Provide the [X, Y] coordinate of the cell's center where the given text is located.  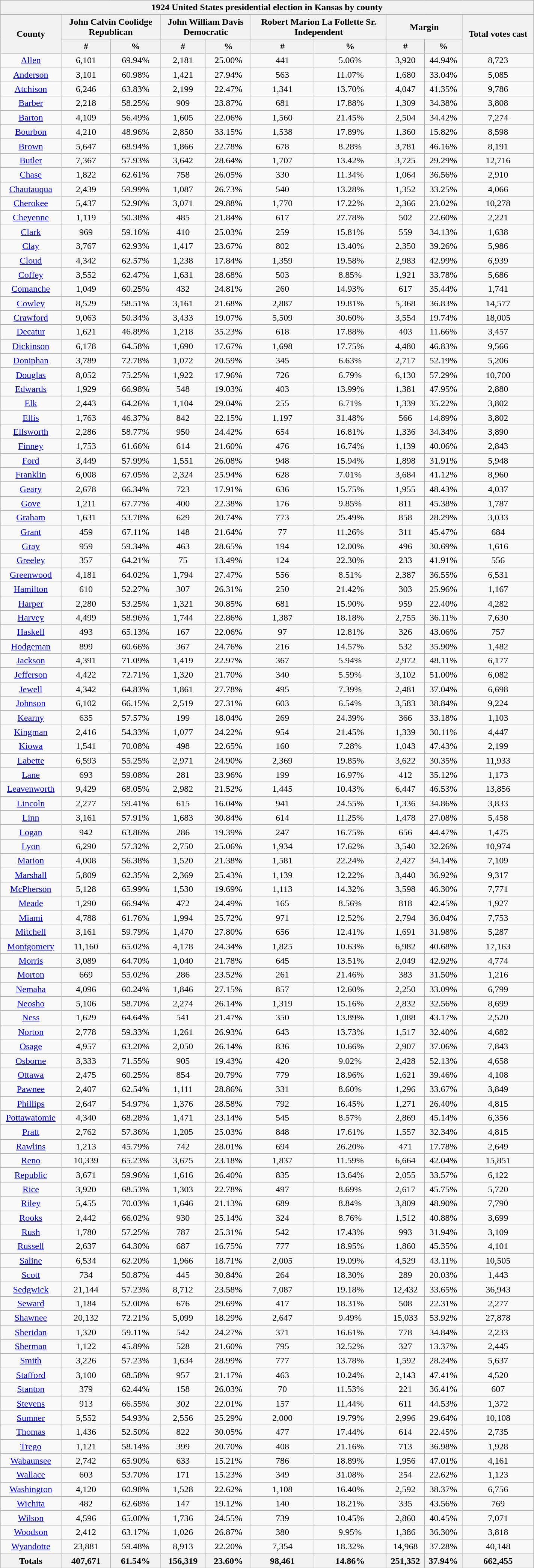
Gray [31, 546]
3,333 [86, 1060]
7.28% [350, 746]
Edwards [31, 389]
541 [183, 1018]
18.71% [228, 1261]
9,429 [86, 789]
1,520 [183, 860]
3,671 [86, 1175]
1,213 [86, 1146]
629 [183, 518]
15.16% [350, 1003]
2,519 [183, 703]
1,794 [183, 575]
16.74% [350, 446]
63.20% [136, 1046]
854 [183, 1075]
64.64% [136, 1018]
769 [498, 1503]
971 [282, 918]
1,238 [183, 261]
25.14% [228, 1218]
37.94% [443, 1560]
330 [282, 175]
36.41% [443, 1389]
62.44% [136, 1389]
30.11% [443, 732]
25.00% [228, 60]
1,043 [406, 746]
2,649 [498, 1146]
63.83% [136, 89]
32.52% [350, 1347]
6.63% [350, 360]
779 [282, 1075]
4,499 [86, 618]
52.00% [136, 1303]
47.43% [443, 746]
Coffey [31, 275]
3,675 [183, 1161]
3,598 [406, 889]
24.90% [228, 761]
247 [282, 832]
3,890 [498, 432]
64.26% [136, 403]
14.32% [350, 889]
27.15% [228, 989]
1,780 [86, 1232]
56.38% [136, 860]
43.17% [443, 1018]
5,637 [498, 1361]
1,123 [498, 1475]
669 [86, 975]
5,128 [86, 889]
532 [406, 646]
9,063 [86, 318]
Morris [31, 961]
1,103 [498, 718]
17.78% [443, 1146]
51.00% [443, 675]
676 [183, 1303]
4,161 [498, 1461]
33.18% [443, 718]
Cherokee [31, 203]
29.69% [228, 1303]
65.02% [136, 946]
22.31% [443, 1303]
72.71% [136, 675]
45.14% [443, 1118]
10.43% [350, 789]
63.17% [136, 1532]
14.89% [443, 418]
327 [406, 1347]
726 [282, 375]
Saline [31, 1261]
250 [282, 589]
13.28% [350, 189]
21,144 [86, 1289]
2,778 [86, 1032]
1,121 [86, 1446]
610 [86, 589]
1,560 [282, 117]
36.30% [443, 1532]
Barber [31, 103]
1,387 [282, 618]
66.98% [136, 389]
Decatur [31, 332]
57.36% [136, 1132]
2,428 [406, 1060]
3,809 [406, 1203]
445 [183, 1275]
30.69% [443, 546]
35.12% [443, 775]
10.63% [350, 946]
2,407 [86, 1089]
14,968 [406, 1546]
11.07% [350, 75]
324 [282, 1218]
13.89% [350, 1018]
McPherson [31, 889]
7,771 [498, 889]
7,274 [498, 117]
2,982 [183, 789]
26.73% [228, 189]
19.03% [228, 389]
48.90% [443, 1203]
19.18% [350, 1289]
Stafford [31, 1375]
30.60% [350, 318]
905 [183, 1060]
18.89% [350, 1461]
23.18% [228, 1161]
811 [406, 503]
18,005 [498, 318]
34.14% [443, 860]
1,478 [406, 818]
10.45% [350, 1518]
64.83% [136, 689]
3,449 [86, 461]
4,181 [86, 575]
3,226 [86, 1361]
Morton [31, 975]
485 [183, 218]
Pottawatomie [31, 1118]
1,111 [183, 1089]
60.66% [136, 646]
Barton [31, 117]
618 [282, 332]
45.89% [136, 1347]
611 [406, 1404]
Gove [31, 503]
734 [86, 1275]
48.43% [443, 489]
Harvey [31, 618]
25.06% [228, 846]
Margin [424, 27]
Kingman [31, 732]
857 [282, 989]
2,592 [406, 1489]
34.86% [443, 803]
9,786 [498, 89]
6,534 [86, 1261]
559 [406, 232]
1,104 [183, 403]
1,108 [282, 1489]
5,720 [498, 1189]
33.09% [443, 989]
3,554 [406, 318]
19.09% [350, 1261]
57.99% [136, 461]
5,809 [86, 875]
607 [498, 1389]
2,850 [183, 132]
160 [282, 746]
1,303 [183, 1189]
264 [282, 1275]
Chautauqua [31, 189]
Pawnee [31, 1089]
13.78% [350, 1361]
65.90% [136, 1461]
61.66% [136, 446]
52.50% [136, 1432]
34.13% [443, 232]
21.64% [228, 532]
2,442 [86, 1218]
4,788 [86, 918]
Ness [31, 1018]
Sheridan [31, 1332]
2,735 [498, 1432]
5.94% [350, 661]
407,671 [86, 1560]
52.27% [136, 589]
Finney [31, 446]
4,210 [86, 132]
19.79% [350, 1418]
628 [282, 475]
8,191 [498, 146]
2,439 [86, 189]
2,843 [498, 446]
Stevens [31, 1404]
1,261 [183, 1032]
476 [282, 446]
Republic [31, 1175]
28.99% [228, 1361]
6,082 [498, 675]
9.95% [350, 1532]
62.54% [136, 1089]
1,296 [406, 1089]
261 [282, 975]
11.26% [350, 532]
34.38% [443, 103]
29.29% [443, 160]
Stanton [31, 1389]
27.08% [443, 818]
694 [282, 1146]
Hodgeman [31, 646]
Linn [31, 818]
21.78% [228, 961]
909 [183, 103]
1,321 [183, 603]
62.68% [136, 1503]
2,971 [183, 761]
1,846 [183, 989]
158 [183, 1389]
33.65% [443, 1289]
16.45% [350, 1103]
12.22% [350, 875]
5.06% [350, 60]
40.88% [443, 1218]
68.05% [136, 789]
Ellis [31, 418]
23.96% [228, 775]
10,974 [498, 846]
23.02% [443, 203]
5.59% [350, 675]
4,480 [406, 346]
13.99% [350, 389]
2,445 [498, 1347]
194 [282, 546]
44.47% [443, 832]
58.14% [136, 1446]
357 [86, 560]
17.22% [350, 203]
19.43% [228, 1060]
Haskell [31, 632]
62.47% [136, 275]
18.32% [350, 1546]
5,455 [86, 1203]
21.46% [350, 975]
16.81% [350, 432]
1,994 [183, 918]
59.41% [136, 803]
497 [282, 1189]
498 [183, 746]
11.53% [350, 1389]
1,592 [406, 1361]
45.35% [443, 1246]
221 [406, 1389]
26.20% [350, 1146]
1,956 [406, 1461]
1,216 [498, 975]
45.79% [136, 1146]
259 [282, 232]
713 [406, 1446]
899 [86, 646]
3,552 [86, 275]
2,233 [498, 1332]
45.47% [443, 532]
19.69% [228, 889]
62.35% [136, 875]
19.39% [228, 832]
Ottawa [31, 1075]
1,763 [86, 418]
3,440 [406, 875]
7.01% [350, 475]
412 [406, 775]
17.43% [350, 1232]
10.24% [350, 1375]
3,818 [498, 1532]
20.70% [228, 1446]
1,087 [183, 189]
1,680 [406, 75]
1,443 [498, 1275]
68.28% [136, 1118]
156,319 [183, 1560]
380 [282, 1532]
1,551 [183, 461]
Allen [31, 60]
9.02% [350, 1060]
Norton [31, 1032]
23.14% [228, 1118]
345 [282, 360]
Cheyenne [31, 218]
5,509 [282, 318]
22.47% [228, 89]
1,753 [86, 446]
13.42% [350, 160]
24.42% [228, 432]
1,173 [498, 775]
22.60% [443, 218]
941 [282, 803]
6,178 [86, 346]
Greenwood [31, 575]
22.01% [228, 1404]
12,716 [498, 160]
269 [282, 718]
23.67% [228, 246]
25.31% [228, 1232]
1924 United States presidential election in Kansas by county [267, 8]
16.97% [350, 775]
18.96% [350, 1075]
36.11% [443, 618]
26.05% [228, 175]
1,736 [183, 1518]
13.40% [350, 246]
2,221 [498, 218]
303 [406, 589]
18.04% [228, 718]
56.49% [136, 117]
615 [183, 803]
Seward [31, 1303]
28.29% [443, 518]
1,211 [86, 503]
54.97% [136, 1103]
5,106 [86, 1003]
6,447 [406, 789]
57.57% [136, 718]
471 [406, 1146]
Phillips [31, 1103]
19.81% [350, 303]
124 [282, 560]
848 [282, 1132]
28.68% [228, 275]
147 [183, 1503]
662,455 [498, 1560]
36.56% [443, 175]
70 [282, 1389]
16.61% [350, 1332]
2,050 [183, 1046]
29.88% [228, 203]
Sherman [31, 1347]
40.68% [443, 946]
1,064 [406, 175]
408 [282, 1446]
21.17% [228, 1375]
Jefferson [31, 675]
23.87% [228, 103]
3,622 [406, 761]
4,037 [498, 489]
1,860 [406, 1246]
15.23% [228, 1475]
21.42% [350, 589]
255 [282, 403]
1,197 [282, 418]
Cloud [31, 261]
2,475 [86, 1075]
1,512 [406, 1218]
503 [282, 275]
148 [183, 532]
46.30% [443, 889]
9,317 [498, 875]
3,767 [86, 246]
4,447 [498, 732]
22.24% [350, 860]
48.96% [136, 132]
307 [183, 589]
822 [183, 1432]
59.16% [136, 232]
4,120 [86, 1489]
1,077 [183, 732]
7,354 [282, 1546]
1,482 [498, 646]
Cowley [31, 303]
311 [406, 532]
13,856 [498, 789]
18.31% [350, 1303]
22.38% [228, 503]
331 [282, 1089]
3,684 [406, 475]
6,593 [86, 761]
1,419 [183, 661]
57.91% [136, 818]
4,391 [86, 661]
654 [282, 432]
27.80% [228, 932]
31.48% [350, 418]
1,629 [86, 1018]
59.33% [136, 1032]
689 [282, 1203]
Osborne [31, 1060]
Shawnee [31, 1318]
2,750 [183, 846]
1,113 [282, 889]
7,790 [498, 1203]
8.56% [350, 904]
6,246 [86, 89]
1,372 [498, 1404]
1,825 [282, 946]
2,324 [183, 475]
62.61% [136, 175]
2,387 [406, 575]
2,412 [86, 1532]
9,224 [498, 703]
950 [183, 432]
5,085 [498, 75]
1,787 [498, 503]
842 [183, 418]
68.58% [136, 1375]
1,205 [183, 1132]
28.65% [228, 546]
36.83% [443, 303]
787 [183, 1232]
39.46% [443, 1075]
31.08% [350, 1475]
1,445 [282, 789]
1,557 [406, 1132]
55.02% [136, 975]
Kiowa [31, 746]
289 [406, 1275]
1,928 [498, 1446]
63.86% [136, 832]
1,436 [86, 1432]
17.67% [228, 346]
858 [406, 518]
1,866 [183, 146]
2,366 [406, 203]
32.34% [443, 1132]
366 [406, 718]
3,100 [86, 1375]
5,686 [498, 275]
15.21% [228, 1461]
11,160 [86, 946]
52.90% [136, 203]
835 [282, 1175]
17.75% [350, 346]
7,843 [498, 1046]
233 [406, 560]
59.96% [136, 1175]
7,071 [498, 1518]
6.54% [350, 703]
7,367 [86, 160]
47.41% [443, 1375]
Labette [31, 761]
5,986 [498, 246]
4,096 [86, 989]
Lane [31, 775]
22.15% [228, 418]
251,352 [406, 1560]
Riley [31, 1203]
16.40% [350, 1489]
18.95% [350, 1246]
1,822 [86, 175]
Greeley [31, 560]
46.83% [443, 346]
16.04% [228, 803]
2,996 [406, 1418]
30.05% [228, 1432]
167 [183, 632]
459 [86, 532]
48.11% [443, 661]
5,287 [498, 932]
Sedgwick [31, 1289]
40,148 [498, 1546]
15.90% [350, 603]
335 [406, 1503]
Dickinson [31, 346]
5,206 [498, 360]
2,181 [183, 60]
1,741 [498, 289]
65.00% [136, 1518]
36.55% [443, 575]
Wilson [31, 1518]
349 [282, 1475]
66.34% [136, 489]
13.64% [350, 1175]
1,218 [183, 332]
260 [282, 289]
59.34% [136, 546]
35.23% [228, 332]
2,055 [406, 1175]
25.94% [228, 475]
52.19% [443, 360]
Logan [31, 832]
4,066 [498, 189]
32.56% [443, 1003]
28.24% [443, 1361]
50.34% [136, 318]
11,933 [498, 761]
13.51% [350, 961]
58.51% [136, 303]
57.25% [136, 1232]
739 [282, 1518]
13.73% [350, 1032]
29.04% [228, 403]
29.64% [443, 1418]
1,646 [183, 1203]
2,427 [406, 860]
69.94% [136, 60]
3,071 [183, 203]
8.84% [350, 1203]
8.51% [350, 575]
5,458 [498, 818]
23.60% [228, 1560]
477 [282, 1432]
66.02% [136, 1218]
Smith [31, 1361]
1,581 [282, 860]
55.25% [136, 761]
482 [86, 1503]
Douglas [31, 375]
4,108 [498, 1075]
Leavenworth [31, 789]
75.25% [136, 375]
2,762 [86, 1132]
41.91% [443, 560]
3,699 [498, 1218]
1,026 [183, 1532]
42.99% [443, 261]
19.85% [350, 761]
11.66% [443, 332]
26.31% [228, 589]
Crawford [31, 318]
Butler [31, 160]
72.78% [136, 360]
Thomas [31, 1432]
786 [282, 1461]
70.08% [136, 746]
64.21% [136, 560]
2,717 [406, 360]
10,108 [498, 1418]
379 [86, 1389]
Wabaunsee [31, 1461]
Atchison [31, 89]
6,101 [86, 60]
Rush [31, 1232]
Wichita [31, 1503]
773 [282, 518]
31.98% [443, 932]
2,218 [86, 103]
6,356 [498, 1118]
1,122 [86, 1347]
50.38% [136, 218]
1,386 [406, 1532]
1,770 [282, 203]
22.65% [228, 746]
340 [282, 675]
802 [282, 246]
1,360 [406, 132]
3,781 [406, 146]
5,099 [183, 1318]
302 [183, 1404]
Montgomery [31, 946]
33.25% [443, 189]
John Calvin CoolidgeRepublican [111, 27]
20.74% [228, 518]
40.06% [443, 446]
3,642 [183, 160]
2,678 [86, 489]
2,000 [282, 1418]
67.11% [136, 532]
35.90% [443, 646]
3,101 [86, 75]
757 [498, 632]
1,690 [183, 346]
25.43% [228, 875]
8,529 [86, 303]
42.45% [443, 904]
25.96% [443, 589]
6,664 [406, 1161]
6,102 [86, 703]
21.16% [350, 1446]
Ford [31, 461]
59.79% [136, 932]
66.15% [136, 703]
19.12% [228, 1503]
46.53% [443, 789]
633 [183, 1461]
371 [282, 1332]
Neosho [31, 1003]
3,457 [498, 332]
545 [282, 1118]
Graham [31, 518]
30.85% [228, 603]
15.94% [350, 461]
20.03% [443, 1275]
5,948 [498, 461]
38.37% [443, 1489]
913 [86, 1404]
17.61% [350, 1132]
28.64% [228, 160]
6,008 [86, 475]
254 [406, 1475]
31.91% [443, 461]
Clay [31, 246]
496 [406, 546]
2,274 [183, 1003]
36.92% [443, 875]
14.57% [350, 646]
8,913 [183, 1546]
64.70% [136, 961]
4,520 [498, 1375]
6,130 [406, 375]
34.42% [443, 117]
53.70% [136, 1475]
Trego [31, 1446]
24.76% [228, 646]
2,832 [406, 1003]
46.37% [136, 418]
13.49% [228, 560]
15.82% [443, 132]
3,102 [406, 675]
1,359 [282, 261]
Rooks [31, 1218]
645 [282, 961]
635 [86, 718]
4,596 [86, 1518]
20,132 [86, 1318]
1,837 [282, 1161]
52.13% [443, 1060]
Johnson [31, 703]
1,638 [498, 232]
45.38% [443, 503]
1,744 [183, 618]
1,955 [406, 489]
1,929 [86, 389]
Jewell [31, 689]
171 [183, 1475]
58.70% [136, 1003]
12.60% [350, 989]
17.91% [228, 489]
31.50% [443, 975]
Rawlins [31, 1146]
7.39% [350, 689]
6,177 [498, 661]
44.53% [443, 1404]
1,352 [406, 189]
2,880 [498, 389]
68.94% [136, 146]
2,755 [406, 618]
28.58% [228, 1103]
5,647 [86, 146]
176 [282, 503]
Chase [31, 175]
64.30% [136, 1246]
20.79% [228, 1075]
3,849 [498, 1089]
8,699 [498, 1003]
165 [282, 904]
Anderson [31, 75]
18.21% [350, 1503]
2,350 [406, 246]
1,088 [406, 1018]
795 [282, 1347]
495 [282, 689]
11.25% [350, 818]
37.28% [443, 1546]
4,774 [498, 961]
1,421 [183, 75]
22.40% [443, 603]
71.55% [136, 1060]
6,531 [498, 575]
12.41% [350, 932]
4,008 [86, 860]
12.81% [350, 632]
Scott [31, 1275]
2,280 [86, 603]
1,184 [86, 1303]
53.92% [443, 1318]
24.39% [350, 718]
3,583 [406, 703]
993 [406, 1232]
26.03% [228, 1389]
4,682 [498, 1032]
2,794 [406, 918]
57.29% [443, 375]
65.99% [136, 889]
11.34% [350, 175]
1,517 [406, 1032]
57.32% [136, 846]
Kearny [31, 718]
1,934 [282, 846]
Lyon [31, 846]
157 [282, 1404]
7,109 [498, 860]
23.58% [228, 1289]
4,957 [86, 1046]
2,481 [406, 689]
35.22% [443, 403]
Jackson [31, 661]
54.33% [136, 732]
4,529 [406, 1261]
1,605 [183, 117]
Robert Marion La Follette Sr.Independent [319, 27]
957 [183, 1375]
4,422 [86, 675]
472 [183, 904]
4,178 [183, 946]
1,167 [498, 589]
24.22% [228, 732]
432 [183, 289]
62.93% [136, 246]
8,712 [183, 1289]
42.04% [443, 1161]
11.44% [350, 1404]
8.28% [350, 146]
942 [86, 832]
15.81% [350, 232]
40.45% [443, 1518]
37.04% [443, 689]
39.26% [443, 246]
8,598 [498, 132]
2,910 [498, 175]
4,109 [86, 117]
1,541 [86, 746]
643 [282, 1032]
742 [183, 1146]
18.29% [228, 1318]
1,470 [183, 932]
97 [282, 632]
4,658 [498, 1060]
1,921 [406, 275]
1,309 [406, 103]
693 [86, 775]
1,898 [406, 461]
33.57% [443, 1175]
66.94% [136, 904]
1,341 [282, 89]
684 [498, 532]
Clark [31, 232]
41.35% [443, 89]
508 [406, 1303]
441 [282, 60]
59.99% [136, 189]
969 [86, 232]
41.12% [443, 475]
566 [406, 418]
32.26% [443, 846]
1,530 [183, 889]
3,808 [498, 103]
4,340 [86, 1118]
383 [406, 975]
59.11% [136, 1332]
9.85% [350, 503]
836 [282, 1046]
37.06% [443, 1046]
758 [183, 175]
3,033 [498, 518]
25.29% [228, 1418]
Meade [31, 904]
Harper [31, 603]
10,339 [86, 1161]
46.89% [136, 332]
Geary [31, 489]
61.76% [136, 918]
2,907 [406, 1046]
22.30% [350, 560]
281 [183, 775]
Reno [31, 1161]
8.85% [350, 275]
930 [183, 1218]
2,005 [282, 1261]
6,799 [498, 989]
2,983 [406, 261]
62.57% [136, 261]
1,049 [86, 289]
36.04% [443, 918]
70.03% [136, 1203]
67.77% [136, 503]
Mitchell [31, 932]
Wallace [31, 1475]
64.58% [136, 346]
528 [183, 1347]
1,927 [498, 904]
42.92% [443, 961]
1,698 [282, 346]
10,700 [498, 375]
19.74% [443, 318]
1,538 [282, 132]
9,566 [498, 346]
1,417 [183, 246]
2,617 [406, 1189]
17.84% [228, 261]
7,630 [498, 618]
540 [282, 189]
11.59% [350, 1161]
53.25% [136, 603]
20.59% [228, 360]
8.69% [350, 1189]
1,471 [183, 1118]
Comanche [31, 289]
22.20% [228, 1546]
778 [406, 1332]
7,087 [282, 1289]
678 [282, 146]
6,756 [498, 1489]
34.84% [443, 1332]
23.52% [228, 975]
33.67% [443, 1089]
2,637 [86, 1246]
3,433 [183, 318]
26.93% [228, 1032]
58.77% [136, 432]
3,109 [498, 1232]
72.21% [136, 1318]
Nemaha [31, 989]
563 [282, 75]
326 [406, 632]
7,753 [498, 918]
Grant [31, 532]
140 [282, 1503]
12.52% [350, 918]
28.01% [228, 1146]
33.15% [228, 132]
10,278 [498, 203]
24.81% [228, 289]
5,368 [406, 303]
43.11% [443, 1261]
22.45% [443, 1432]
3,089 [86, 961]
60.24% [136, 989]
948 [282, 461]
6,982 [406, 946]
46.16% [443, 146]
47.95% [443, 389]
County [31, 34]
636 [282, 489]
1,691 [406, 932]
1,319 [282, 1003]
24.27% [228, 1332]
38.84% [443, 703]
8.57% [350, 1118]
5,552 [86, 1418]
19.07% [228, 318]
792 [282, 1103]
1,475 [498, 832]
36.98% [443, 1446]
2,049 [406, 961]
15,033 [406, 1318]
17.62% [350, 846]
Washington [31, 1489]
4,101 [498, 1246]
3,789 [86, 360]
62.20% [136, 1261]
1,966 [183, 1261]
28.86% [228, 1089]
Doniphan [31, 360]
687 [183, 1246]
3,725 [406, 160]
6,290 [86, 846]
17.44% [350, 1432]
Ellsworth [31, 432]
5,437 [86, 203]
410 [183, 232]
24.34% [228, 946]
2,520 [498, 1018]
954 [282, 732]
15.75% [350, 489]
Marshall [31, 875]
1,922 [183, 375]
493 [86, 632]
67.05% [136, 475]
2,860 [406, 1518]
1,528 [183, 1489]
64.02% [136, 575]
399 [183, 1446]
21.13% [228, 1203]
10,505 [498, 1261]
19.58% [350, 261]
Hamilton [31, 589]
25.49% [350, 518]
98,461 [282, 1560]
13.70% [350, 89]
34.34% [443, 432]
23,881 [86, 1546]
1,634 [183, 1361]
14.93% [350, 289]
44.94% [443, 60]
8.76% [350, 1218]
54.93% [136, 1418]
8,960 [498, 475]
Russell [31, 1246]
502 [406, 218]
818 [406, 904]
75 [183, 560]
30.35% [443, 761]
Elk [31, 403]
31.94% [443, 1232]
1,707 [282, 160]
21.38% [228, 860]
548 [183, 389]
2,972 [406, 661]
Wyandotte [31, 1546]
21.68% [228, 303]
36,943 [498, 1289]
32.40% [443, 1032]
2,869 [406, 1118]
400 [183, 503]
47.01% [443, 1461]
58.96% [136, 618]
2,286 [86, 432]
9.49% [350, 1318]
10.66% [350, 1046]
Brown [31, 146]
350 [282, 1018]
14,577 [498, 303]
420 [282, 1060]
1,381 [406, 389]
26.87% [228, 1532]
2,887 [282, 303]
33.78% [443, 275]
12.00% [350, 546]
27,878 [498, 1318]
57.93% [136, 160]
45.75% [443, 1189]
26.08% [228, 461]
68.53% [136, 1189]
43.56% [443, 1503]
43.06% [443, 632]
Woodson [31, 1532]
65.23% [136, 1161]
1,861 [183, 689]
25.72% [228, 918]
17.96% [228, 375]
8,723 [498, 60]
Osage [31, 1046]
14.86% [350, 1560]
6.71% [350, 403]
18.30% [350, 1275]
58.25% [136, 103]
8,052 [86, 375]
35.44% [443, 289]
2,250 [406, 989]
6,698 [498, 689]
417 [282, 1303]
1,040 [183, 961]
1,271 [406, 1103]
24.49% [228, 904]
216 [282, 646]
6,939 [498, 261]
Marion [31, 860]
21.70% [228, 675]
27.94% [228, 75]
Rice [31, 1189]
71.09% [136, 661]
27.31% [228, 703]
66.55% [136, 1404]
2,504 [406, 117]
2,143 [406, 1375]
1,683 [183, 818]
27.47% [228, 575]
2,443 [86, 403]
21.52% [228, 789]
2,556 [183, 1418]
2,742 [86, 1461]
723 [183, 489]
1,376 [183, 1103]
4,282 [498, 603]
59.48% [136, 1546]
17.89% [350, 132]
Total votes cast [498, 34]
Franklin [31, 475]
Totals [31, 1560]
61.54% [136, 1560]
21.47% [228, 1018]
12,432 [406, 1289]
22.86% [228, 618]
1,072 [183, 360]
Pratt [31, 1132]
1,290 [86, 904]
59.08% [136, 775]
17,163 [498, 946]
8.60% [350, 1089]
Lincoln [31, 803]
3,833 [498, 803]
21.84% [228, 218]
22.97% [228, 661]
6.79% [350, 375]
77 [282, 532]
3,540 [406, 846]
33.04% [443, 75]
18.18% [350, 618]
13.37% [443, 1347]
Sumner [31, 1418]
Bourbon [31, 132]
50.87% [136, 1275]
Miami [31, 918]
53.78% [136, 518]
2,416 [86, 732]
15,851 [498, 1161]
John William DavisDemocratic [206, 27]
4,047 [406, 89]
65.13% [136, 632]
1,119 [86, 218]
6,122 [498, 1175]
